From the cell containing the given text, extract its center point as [X, Y] coordinate. 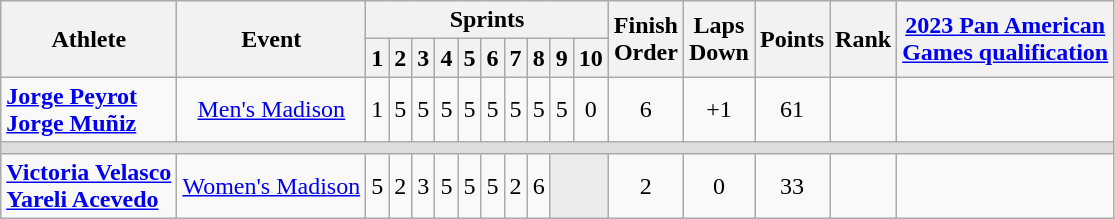
Athlete [89, 39]
8 [538, 58]
7 [516, 58]
10 [590, 58]
61 [792, 110]
Event [272, 39]
Jorge PeyrotJorge Muñiz [89, 110]
Victoria VelascoYareli Acevedo [89, 186]
Women's Madison [272, 186]
2023 Pan American Games qualification [1006, 39]
LapsDown [718, 39]
33 [792, 186]
Sprints [488, 20]
FinishOrder [646, 39]
9 [562, 58]
Men's Madison [272, 110]
Rank [864, 39]
4 [446, 58]
Points [792, 39]
+1 [718, 110]
